Return the (X, Y) coordinate for the center point of the cell that contains the specified text.  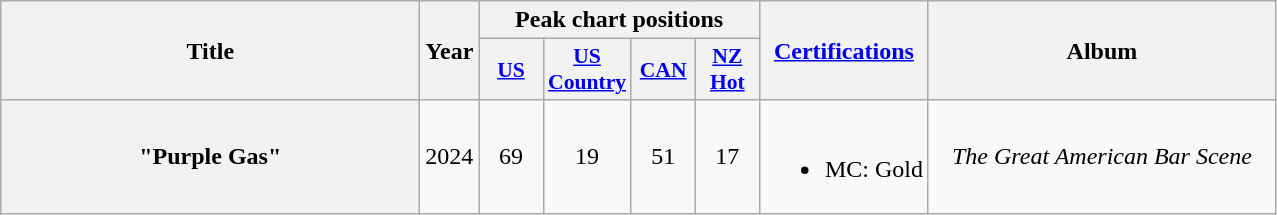
CAN (663, 70)
"Purple Gas" (210, 156)
Certifications (844, 50)
US (511, 70)
Album (1102, 50)
Year (450, 50)
MC: Gold (844, 156)
2024 (450, 156)
Title (210, 50)
51 (663, 156)
The Great American Bar Scene (1102, 156)
69 (511, 156)
US Country (587, 70)
Peak chart positions (619, 20)
17 (727, 156)
19 (587, 156)
NZ Hot (727, 70)
